For the text-containing cell, return its midpoint in (X, Y) coordinate format. 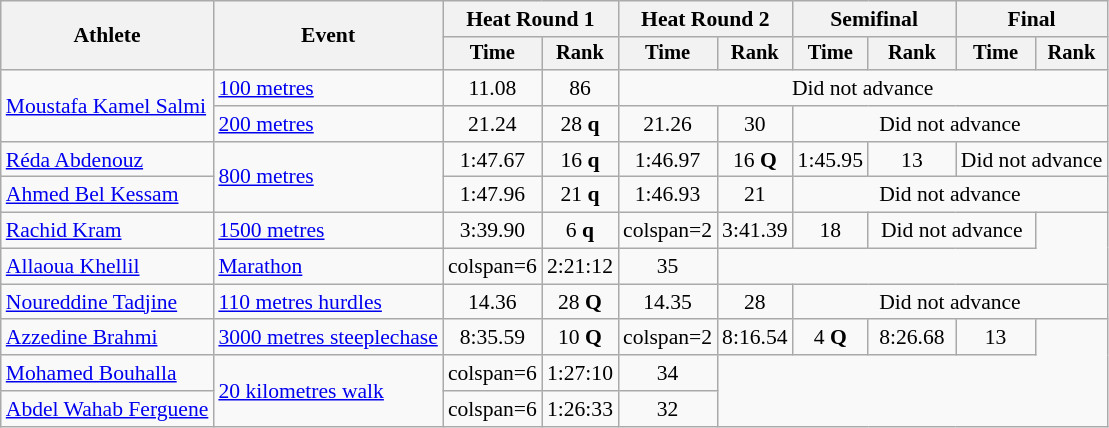
28 (754, 302)
Event (328, 36)
14.35 (668, 302)
8:16.54 (754, 338)
3000 metres steeplechase (328, 338)
18 (830, 231)
Réda Abdenouz (108, 160)
11.08 (492, 88)
14.36 (492, 302)
Noureddine Tadjine (108, 302)
1:47.96 (492, 195)
Athlete (108, 36)
21.26 (668, 124)
6 q (580, 231)
4 Q (830, 338)
28 q (580, 124)
16 Q (754, 160)
1500 metres (328, 231)
8:26.68 (912, 338)
Moustafa Kamel Salmi (108, 106)
110 metres hurdles (328, 302)
100 metres (328, 88)
1:46.97 (668, 160)
21 q (580, 195)
3:41.39 (754, 231)
1:47.67 (492, 160)
Marathon (328, 267)
1:27:10 (580, 373)
86 (580, 88)
35 (668, 267)
3:39.90 (492, 231)
32 (668, 409)
1:26:33 (580, 409)
20 kilometres walk (328, 390)
1:45.95 (830, 160)
30 (754, 124)
8:35.59 (492, 338)
Mohamed Bouhalla (108, 373)
Abdel Wahab Ferguene (108, 409)
Heat Round 1 (530, 19)
21 (754, 195)
28 Q (580, 302)
Allaoua Khellil (108, 267)
Final (1032, 19)
10 Q (580, 338)
Semifinal (874, 19)
Heat Round 2 (706, 19)
Rachid Kram (108, 231)
34 (668, 373)
200 metres (328, 124)
21.24 (492, 124)
800 metres (328, 178)
Ahmed Bel Kessam (108, 195)
2:21:12 (580, 267)
Azzedine Brahmi (108, 338)
16 q (580, 160)
1:46.93 (668, 195)
